Pinpoint the cell where the given text exists, returning its [X, Y] midpoint coordinate. 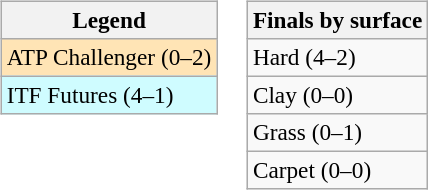
Grass (0–1) [337, 133]
Clay (0–0) [337, 95]
ITF Futures (4–1) [108, 95]
Hard (4–2) [337, 57]
ATP Challenger (0–2) [108, 57]
Legend [108, 20]
Finals by surface [337, 20]
Carpet (0–0) [337, 171]
